Identify which cell holds the provided text, then report its [X, Y] central coordinate. 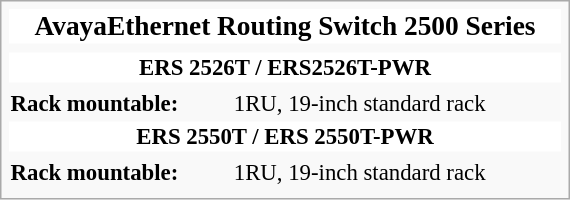
ERS 2550T / ERS 2550T-PWR [285, 137]
ERS 2526T / ERS2526T-PWR [285, 68]
AvayaEthernet Routing Switch 2500 Series [285, 26]
